Find where the given text appears and provide that cell's center as [x, y] coordinate. 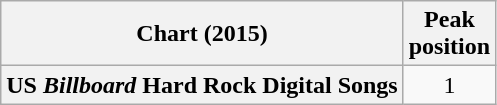
1 [449, 85]
Chart (2015) [202, 34]
US Billboard Hard Rock Digital Songs [202, 85]
Peakposition [449, 34]
